Return [X, Y] of the center of cell containing provided text 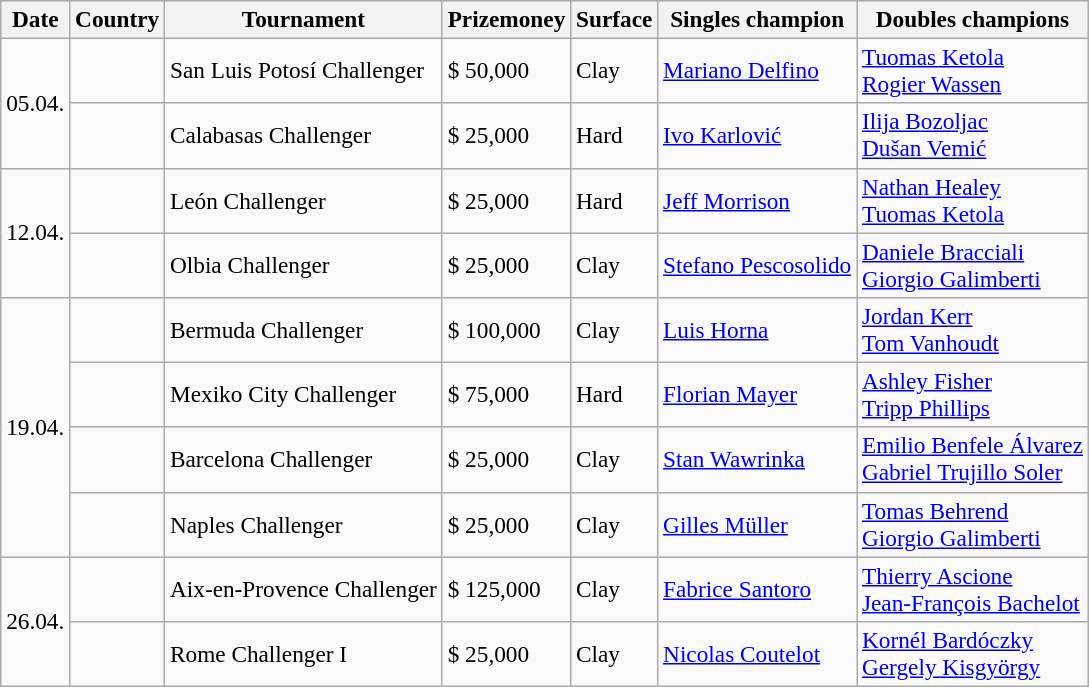
Fabrice Santoro [758, 588]
Bermuda Challenger [304, 330]
12.04. [36, 233]
Thierry Ascione Jean-François Bachelot [973, 588]
Nicolas Coutelot [758, 654]
Aix-en-Provence Challenger [304, 588]
Doubles champions [973, 19]
Tomas Behrend Giorgio Galimberti [973, 524]
26.04. [36, 621]
Jordan Kerr Tom Vanhoudt [973, 330]
Gilles Müller [758, 524]
Jeff Morrison [758, 200]
Country [118, 19]
Florian Mayer [758, 394]
Naples Challenger [304, 524]
Ashley Fisher Tripp Phillips [973, 394]
Ivo Karlović [758, 136]
$ 75,000 [506, 394]
Ilija Bozoljac Dušan Vemić [973, 136]
05.04. [36, 103]
Nathan Healey Tuomas Ketola [973, 200]
Stefano Pescosolido [758, 264]
$ 100,000 [506, 330]
Mariano Delfino [758, 70]
San Luis Potosí Challenger [304, 70]
Surface [614, 19]
Date [36, 19]
Kornél Bardóczky Gergely Kisgyörgy [973, 654]
$ 50,000 [506, 70]
Stan Wawrinka [758, 460]
19.04. [36, 426]
Emilio Benfele Álvarez Gabriel Trujillo Soler [973, 460]
Daniele Bracciali Giorgio Galimberti [973, 264]
$ 125,000 [506, 588]
Olbia Challenger [304, 264]
Tournament [304, 19]
Prizemoney [506, 19]
Mexiko City Challenger [304, 394]
León Challenger [304, 200]
Singles champion [758, 19]
Rome Challenger I [304, 654]
Calabasas Challenger [304, 136]
Tuomas Ketola Rogier Wassen [973, 70]
Barcelona Challenger [304, 460]
Luis Horna [758, 330]
